Return (X, Y) of the center of cell containing provided text 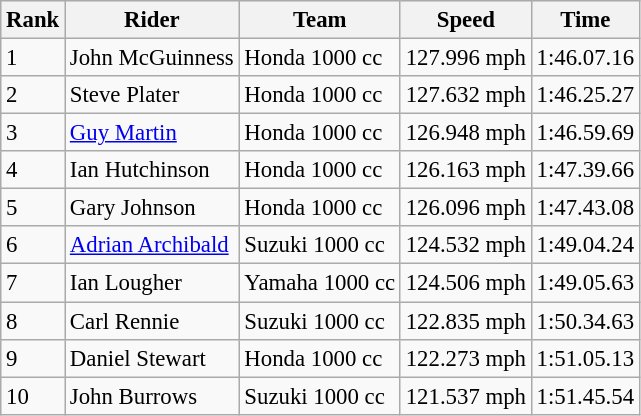
Rider (152, 20)
122.273 mph (466, 358)
Adrian Archibald (152, 245)
2 (33, 95)
Team (320, 20)
1:47.39.66 (585, 170)
1:49.04.24 (585, 245)
Rank (33, 20)
126.096 mph (466, 208)
121.537 mph (466, 396)
Steve Plater (152, 95)
124.506 mph (466, 283)
127.632 mph (466, 95)
Ian Hutchinson (152, 170)
Ian Lougher (152, 283)
1:47.43.08 (585, 208)
1:51.05.13 (585, 358)
John McGuinness (152, 58)
4 (33, 170)
John Burrows (152, 396)
10 (33, 396)
3 (33, 133)
Yamaha 1000 cc (320, 283)
124.532 mph (466, 245)
1 (33, 58)
6 (33, 245)
122.835 mph (466, 321)
Daniel Stewart (152, 358)
Guy Martin (152, 133)
Time (585, 20)
7 (33, 283)
Carl Rennie (152, 321)
8 (33, 321)
9 (33, 358)
126.948 mph (466, 133)
126.163 mph (466, 170)
1:50.34.63 (585, 321)
1:46.07.16 (585, 58)
5 (33, 208)
1:46.59.69 (585, 133)
127.996 mph (466, 58)
Speed (466, 20)
1:46.25.27 (585, 95)
Gary Johnson (152, 208)
1:51.45.54 (585, 396)
1:49.05.63 (585, 283)
